Extract the (X, Y) coordinate from the center of the cell holding the provided text.  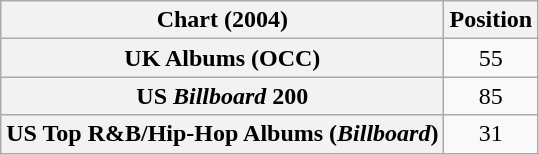
Position (491, 20)
55 (491, 58)
UK Albums (OCC) (222, 58)
Chart (2004) (222, 20)
85 (491, 96)
31 (491, 134)
US Top R&B/Hip-Hop Albums (Billboard) (222, 134)
US Billboard 200 (222, 96)
